Scan for the cell matching the given text and deliver its (x, y) coordinate at center. 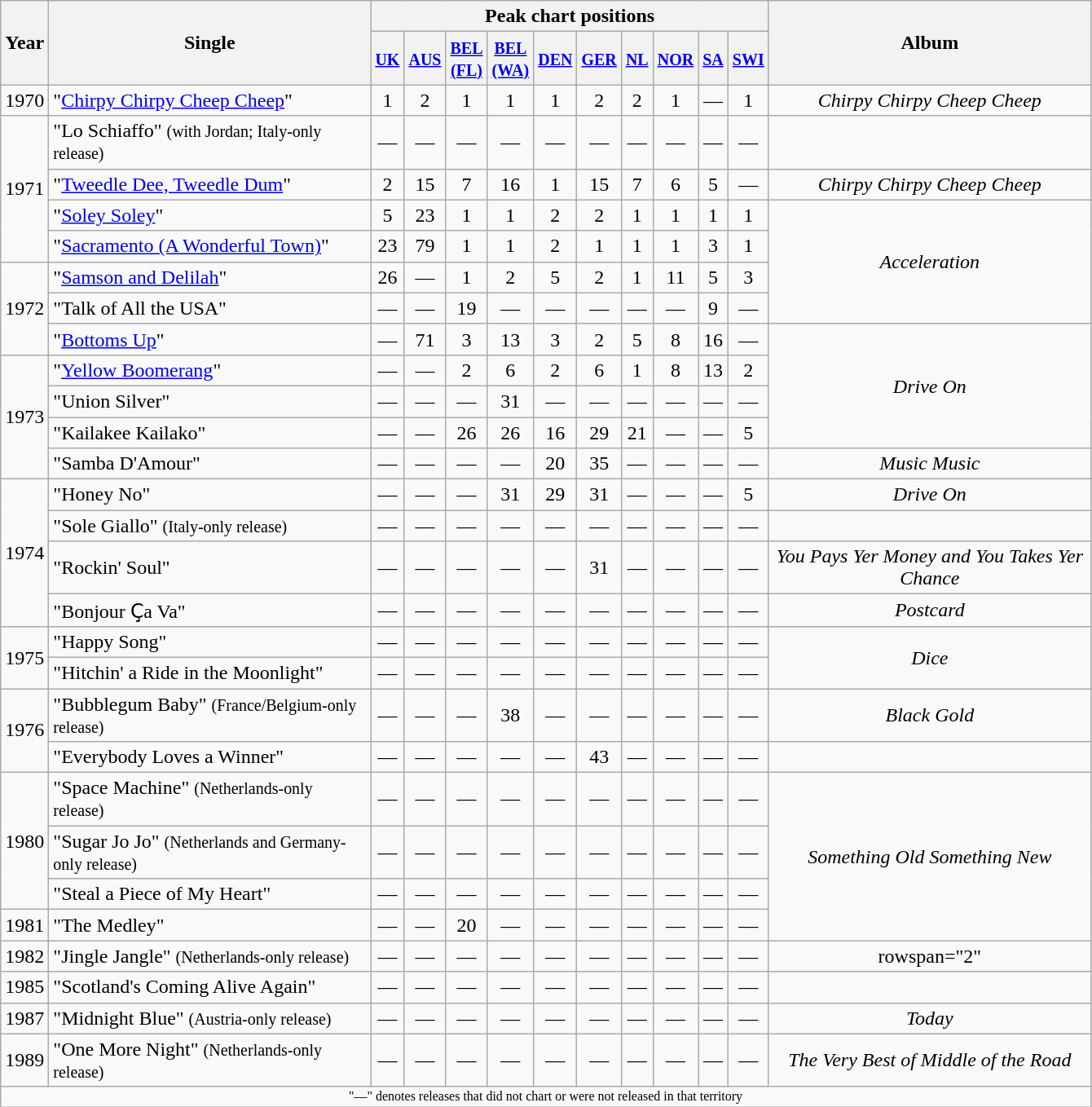
1980 (24, 841)
1976 (24, 730)
9 (714, 308)
SA (714, 59)
NOR (676, 59)
"—" denotes releases that did not chart or were not released in that territory (546, 1096)
38 (510, 714)
"One More Night" (Netherlands-only release) (210, 1060)
"Scotland's Coming Alive Again" (210, 987)
"Talk of All the USA" (210, 308)
AUS (425, 59)
"Union Silver" (210, 401)
"Honey No" (210, 495)
1985 (24, 987)
71 (425, 339)
Black Gold (929, 714)
1975 (24, 657)
Single (210, 42)
79 (425, 246)
1971 (24, 189)
"Hitchin' a Ride in the Moonlight" (210, 673)
"Soley Soley" (210, 215)
"Sole Giallo" (Italy-only release) (210, 526)
Music Music (929, 464)
1973 (24, 417)
BEL(WA) (510, 59)
"Space Machine" (Netherlands-only release) (210, 799)
19 (466, 308)
GER (599, 59)
"Sugar Jo Jo" (Netherlands and Germany-only release) (210, 853)
"Steal a Piece of My Heart" (210, 894)
BEL(FL) (466, 59)
"Bottoms Up" (210, 339)
DEN (556, 59)
21 (637, 433)
"Happy Song" (210, 642)
Something Old Something New (929, 857)
"The Medley" (210, 925)
"Sacramento (A Wonderful Town)" (210, 246)
UK (388, 59)
1974 (24, 553)
Dice (929, 657)
"Samba D'Amour" (210, 464)
"Chirpy Chirpy Cheep Cheep" (210, 100)
"Everybody Loves a Winner" (210, 757)
You Pays Yer Money and You Takes Yer Chance (929, 567)
"Lo Schiaffo" (with Jordan; Italy-only release) (210, 142)
"Tweedle Dee, Tweedle Dum" (210, 184)
SWI (748, 59)
1972 (24, 308)
"Jingle Jangle" (Netherlands-only release) (210, 956)
The Very Best of Middle of the Road (929, 1060)
"Rockin' Soul" (210, 567)
"Samson and Delilah" (210, 277)
1981 (24, 925)
1987 (24, 1018)
Album (929, 42)
Acceleration (929, 262)
43 (599, 757)
"Kailakee Kailako" (210, 433)
Today (929, 1018)
Peak chart positions (570, 16)
"Bonjour Ҫa Va" (210, 611)
"Midnight Blue" (Austria-only release) (210, 1018)
1970 (24, 100)
"Bubblegum Baby" (France/Belgium-only release) (210, 714)
1982 (24, 956)
Postcard (929, 611)
NL (637, 59)
"Yellow Boomerang" (210, 370)
11 (676, 277)
1989 (24, 1060)
Year (24, 42)
35 (599, 464)
rowspan="2" (929, 956)
